Locate the cell with the specified text and output its (x, y) center coordinate. 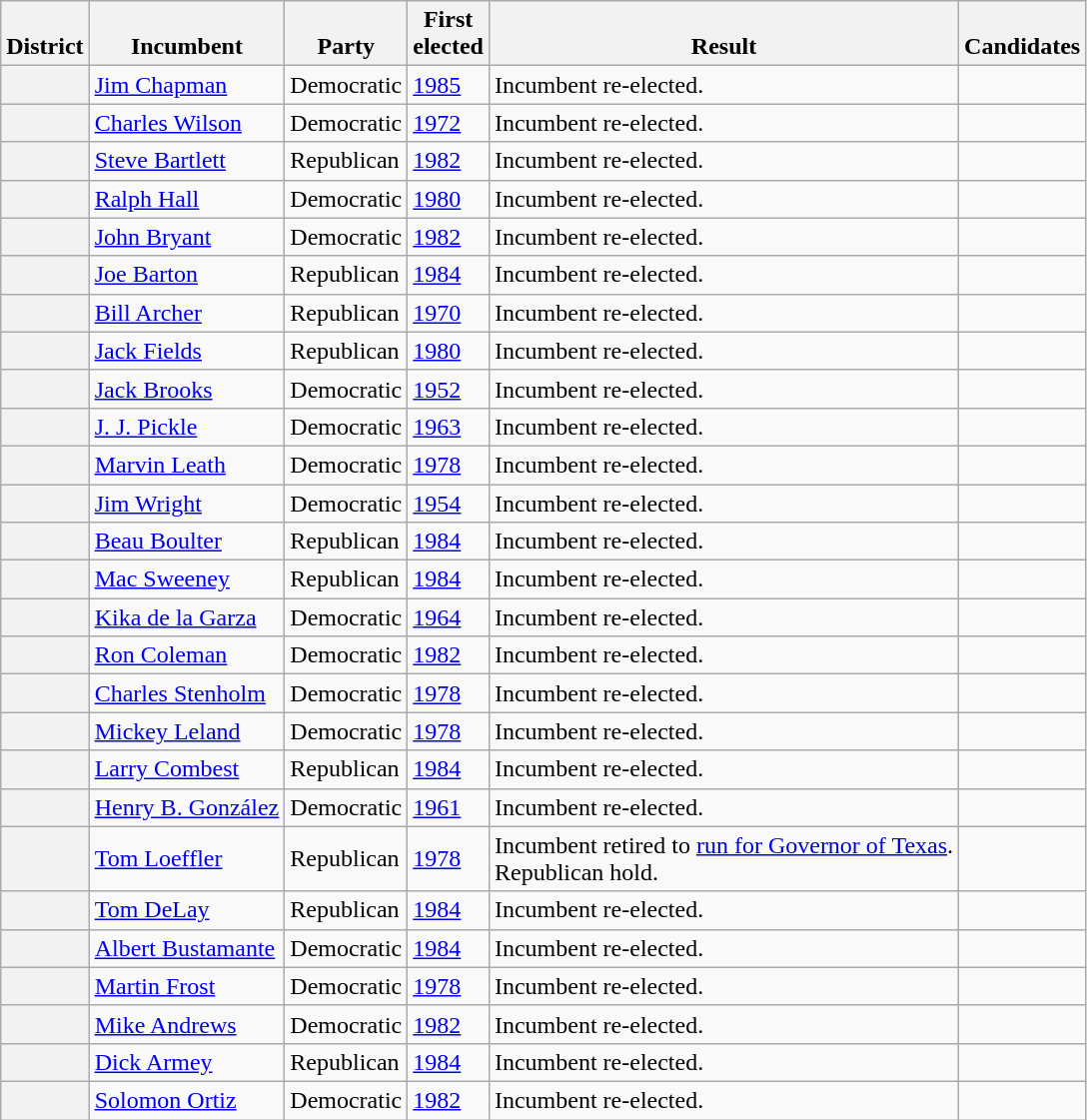
Party (346, 34)
Incumbent retired to run for Governor of Texas.Republican hold. (723, 859)
Firstelected (449, 34)
Jim Chapman (187, 85)
Henry B. González (187, 807)
Bill Archer (187, 313)
1952 (449, 389)
Incumbent (187, 34)
Mickey Leland (187, 731)
Solomon Ortiz (187, 1100)
Martin Frost (187, 986)
Dick Armey (187, 1062)
Joe Barton (187, 275)
1964 (449, 617)
Kika de la Garza (187, 617)
Mike Andrews (187, 1024)
Albert Bustamante (187, 948)
Jim Wright (187, 503)
Result (723, 34)
Charles Wilson (187, 123)
1954 (449, 503)
District (45, 34)
Jack Brooks (187, 389)
1985 (449, 85)
1963 (449, 427)
Marvin Leath (187, 465)
Mac Sweeney (187, 579)
1961 (449, 807)
Larry Combest (187, 769)
Tom DeLay (187, 910)
Ralph Hall (187, 199)
J. J. Pickle (187, 427)
Jack Fields (187, 351)
1970 (449, 313)
Steve Bartlett (187, 161)
Charles Stenholm (187, 693)
Beau Boulter (187, 542)
John Bryant (187, 237)
Candidates (1023, 34)
1972 (449, 123)
Ron Coleman (187, 655)
Tom Loeffler (187, 859)
